Provide the [x, y] coordinate of the cell's center where the given text is located.  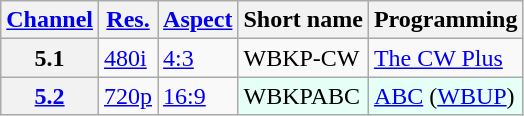
WBKPABC [303, 96]
WBKP-CW [303, 58]
720p [128, 96]
5.1 [50, 58]
The CW Plus [446, 58]
5.2 [50, 96]
Channel [50, 20]
Short name [303, 20]
ABC (WBUP) [446, 96]
Res. [128, 20]
4:3 [198, 58]
16:9 [198, 96]
480i [128, 58]
Aspect [198, 20]
Programming [446, 20]
